For the text-containing cell, return its midpoint in [X, Y] coordinate format. 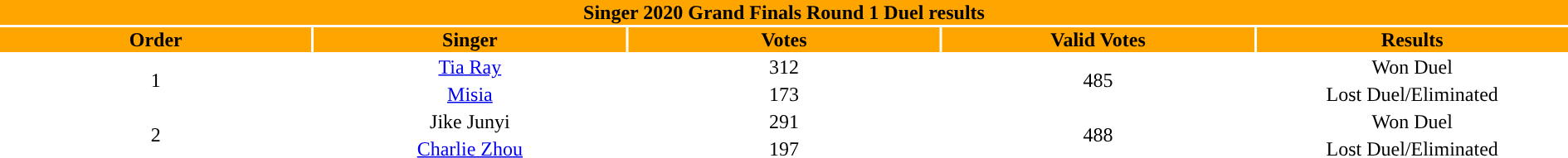
Singer 2020 Grand Finals Round 1 Duel results [784, 12]
Tia Ray [470, 67]
Votes [784, 40]
1 [156, 81]
312 [784, 67]
Valid Votes [1098, 40]
Results [1412, 40]
Lost Duel/Eliminated [1412, 94]
Misia [470, 94]
Order [156, 40]
291 [784, 122]
Singer [470, 40]
485 [1098, 81]
Jike Junyi [470, 122]
173 [784, 94]
